Return (x, y) of the center of cell containing provided text 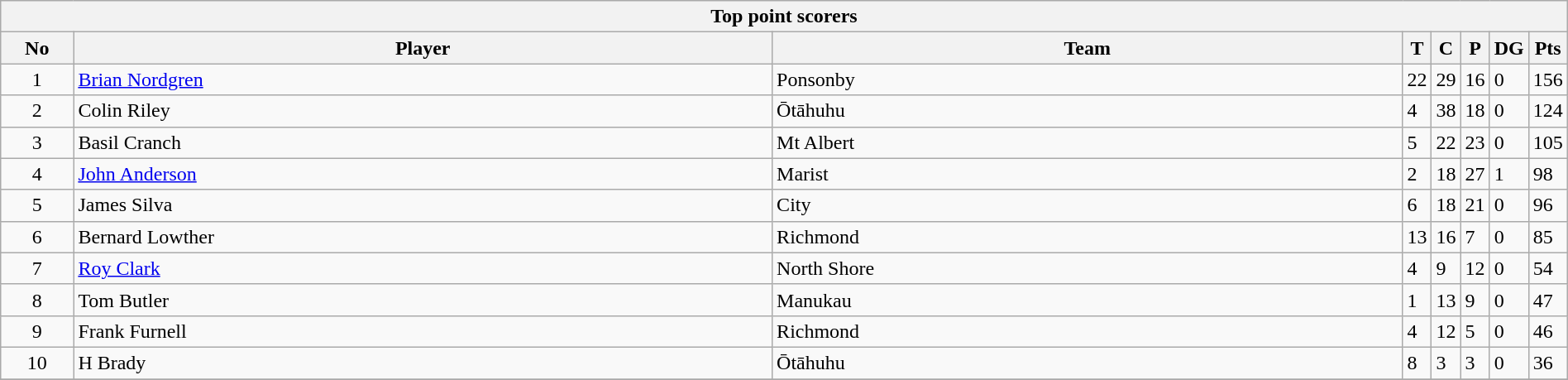
10 (37, 363)
36 (1548, 363)
P (1475, 48)
City (1088, 205)
DG (1508, 48)
Basil Cranch (423, 142)
124 (1548, 111)
Ponsonby (1088, 79)
29 (1446, 79)
21 (1475, 205)
23 (1475, 142)
Bernard Lowther (423, 237)
Player (423, 48)
Pts (1548, 48)
North Shore (1088, 268)
Brian Nordgren (423, 79)
27 (1475, 174)
Tom Butler (423, 300)
105 (1548, 142)
98 (1548, 174)
Mt Albert (1088, 142)
47 (1548, 300)
Team (1088, 48)
Colin Riley (423, 111)
54 (1548, 268)
H Brady (423, 363)
Roy Clark (423, 268)
Top point scorers (784, 17)
James Silva (423, 205)
38 (1446, 111)
C (1446, 48)
No (37, 48)
Marist (1088, 174)
46 (1548, 331)
John Anderson (423, 174)
Manukau (1088, 300)
85 (1548, 237)
96 (1548, 205)
156 (1548, 79)
T (1417, 48)
Frank Furnell (423, 331)
